Capture the cell that displays the provided text and extract its [x, y] central coordinate. 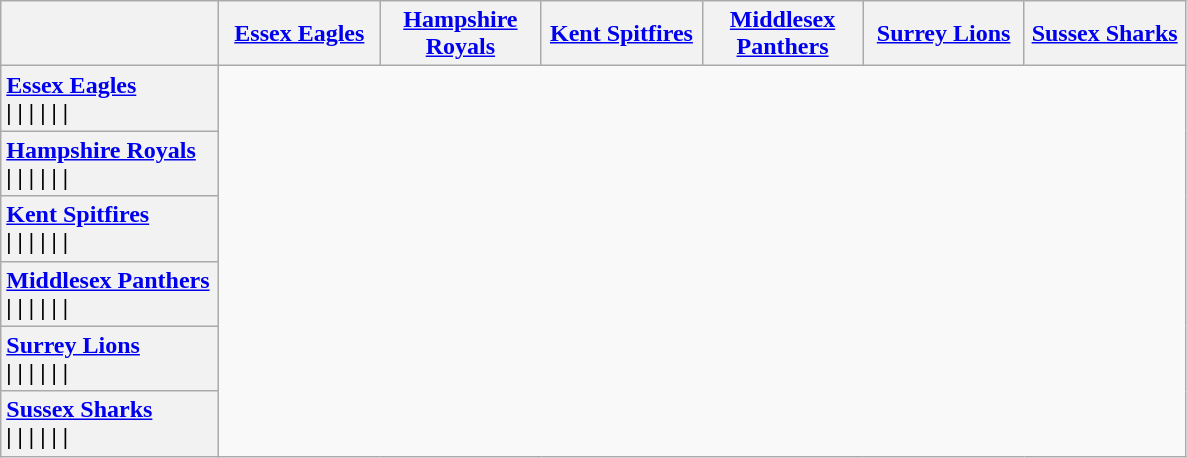
Middlesex Panthers | | | | | | [110, 294]
Kent Spitfires | | | | | | [110, 228]
Sussex Sharks [1104, 34]
Essex Eagles | | | | | | [110, 98]
Surrey Lions [944, 34]
Kent Spitfires [622, 34]
Hampshire Royals | | | | | | [110, 164]
Surrey Lions | | | | | | [110, 358]
Hampshire Royals [460, 34]
Sussex Sharks | | | | | | [110, 424]
Middlesex Panthers [782, 34]
Essex Eagles [300, 34]
